Determine the (X, Y) coordinate at the center of the cell enclosing the given text.  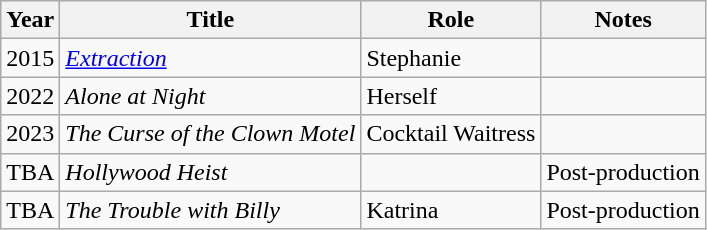
Stephanie (451, 58)
2022 (30, 96)
Katrina (451, 210)
The Curse of the Clown Motel (210, 134)
The Trouble with Billy (210, 210)
2023 (30, 134)
Hollywood Heist (210, 172)
Year (30, 20)
Alone at Night (210, 96)
Herself (451, 96)
Extraction (210, 58)
Role (451, 20)
Cocktail Waitress (451, 134)
Title (210, 20)
Notes (623, 20)
2015 (30, 58)
